Extract the (x, y) coordinate from the center of the cell holding the provided text.  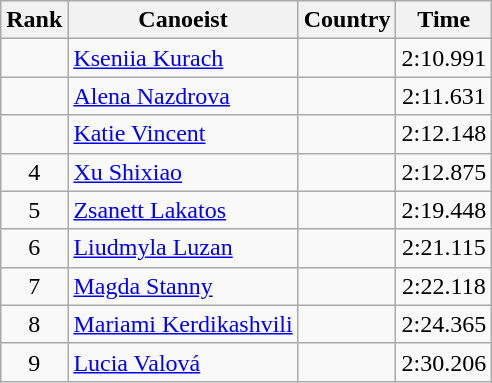
2:11.631 (444, 96)
9 (34, 362)
Zsanett Lakatos (183, 210)
8 (34, 324)
Time (444, 20)
Xu Shixiao (183, 172)
Country (347, 20)
2:12.875 (444, 172)
Lucia Valová (183, 362)
Canoeist (183, 20)
6 (34, 248)
Mariami Kerdikashvili (183, 324)
2:12.148 (444, 134)
Magda Stanny (183, 286)
2:21.115 (444, 248)
2:30.206 (444, 362)
Liudmyla Luzan (183, 248)
2:19.448 (444, 210)
5 (34, 210)
2:22.118 (444, 286)
Kseniia Kurach (183, 58)
Katie Vincent (183, 134)
4 (34, 172)
2:10.991 (444, 58)
2:24.365 (444, 324)
Rank (34, 20)
Alena Nazdrova (183, 96)
7 (34, 286)
